Identify which cell holds the provided text, then report its [X, Y] central coordinate. 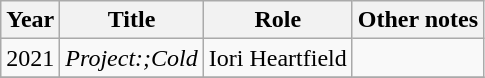
2021 [30, 58]
Year [30, 20]
Other notes [418, 20]
Project:;Cold [132, 58]
Iori Heartfield [278, 58]
Title [132, 20]
Role [278, 20]
